Search for the cell housing the specified text and yield its [x, y] center coordinate. 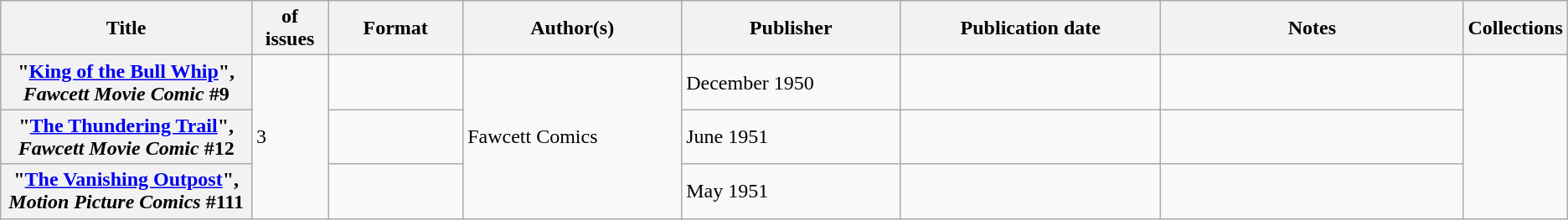
December 1950 [791, 82]
3 [290, 137]
Author(s) [573, 28]
June 1951 [791, 137]
Notes [1312, 28]
Fawcett Comics [573, 137]
Publication date [1030, 28]
"The Vanishing Outpost", Motion Picture Comics #111 [126, 191]
"King of the Bull Whip", Fawcett Movie Comic #9 [126, 82]
Format [395, 28]
Collections [1515, 28]
"The Thundering Trail", Fawcett Movie Comic #12 [126, 137]
of issues [290, 28]
Publisher [791, 28]
Title [126, 28]
May 1951 [791, 191]
